Output the (x, y) coordinate of the center of the cell containing the given text.  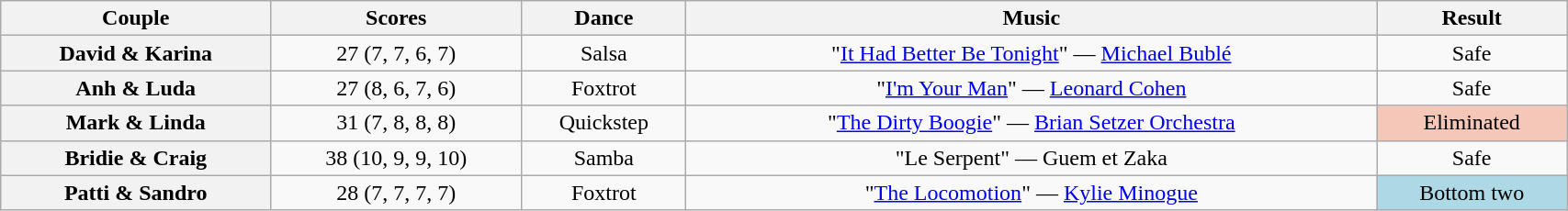
Couple (136, 18)
Anh & Luda (136, 88)
Salsa (604, 53)
"The Locomotion" — Kylie Minogue (1032, 193)
David & Karina (136, 53)
Dance (604, 18)
Eliminated (1472, 123)
Samba (604, 158)
"The Dirty Boogie" — Brian Setzer Orchestra (1032, 123)
38 (10, 9, 9, 10) (397, 158)
Bridie & Craig (136, 158)
Scores (397, 18)
31 (7, 8, 8, 8) (397, 123)
27 (7, 7, 6, 7) (397, 53)
"I'm Your Man" — Leonard Cohen (1032, 88)
"It Had Better Be Tonight" — Michael Bublé (1032, 53)
Mark & Linda (136, 123)
28 (7, 7, 7, 7) (397, 193)
"Le Serpent" — Guem et Zaka (1032, 158)
Music (1032, 18)
Patti & Sandro (136, 193)
Result (1472, 18)
27 (8, 6, 7, 6) (397, 88)
Quickstep (604, 123)
Bottom two (1472, 193)
